Scan for the cell matching the given text and deliver its [X, Y] coordinate at center. 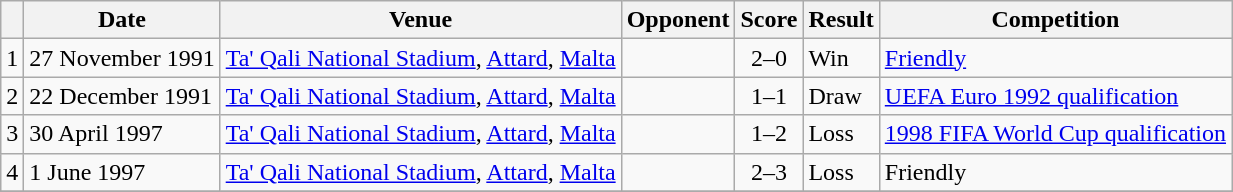
Opponent [678, 20]
2 [12, 96]
Date [122, 20]
Result [841, 20]
1 June 1997 [122, 172]
UEFA Euro 1992 qualification [1055, 96]
22 December 1991 [122, 96]
27 November 1991 [122, 58]
Venue [420, 20]
Win [841, 58]
4 [12, 172]
Draw [841, 96]
1998 FIFA World Cup qualification [1055, 134]
1–2 [769, 134]
3 [12, 134]
2–0 [769, 58]
2–3 [769, 172]
1–1 [769, 96]
Score [769, 20]
1 [12, 58]
30 April 1997 [122, 134]
Competition [1055, 20]
